For the text-containing cell, return its midpoint in (X, Y) coordinate format. 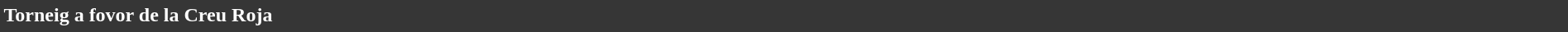
Torneig a fovor de la Creu Roja (784, 15)
